Detect which cell encompasses the target text, then output its [x, y] center coordinate. 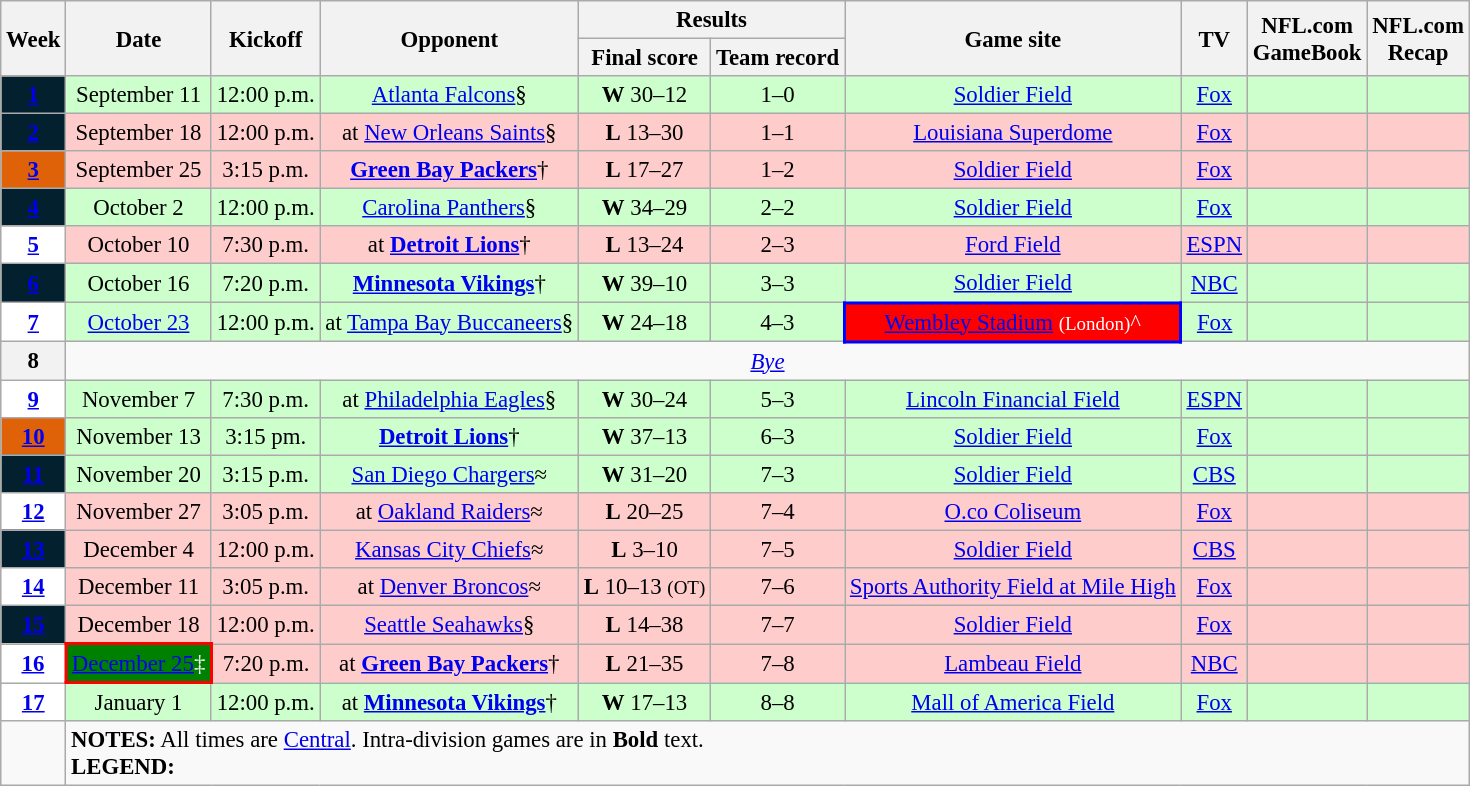
W 30–12 [644, 95]
San Diego Chargers≈ [449, 474]
L 20–25 [644, 512]
W 31–20 [644, 474]
January 1 [139, 702]
Carolina Panthers§ [449, 208]
TV [1214, 38]
December 18 [139, 624]
November 7 [139, 399]
Mall of America Field [1014, 702]
December 25‡ [139, 664]
W 37–13 [644, 436]
12 [34, 512]
13 [34, 549]
2–3 [778, 245]
7 [34, 322]
Ford Field [1014, 245]
L 14–38 [644, 624]
Louisiana Superdome [1014, 133]
10 [34, 436]
L 13–30 [644, 133]
Seattle Seahawks§ [449, 624]
1–1 [778, 133]
3:15 pm. [266, 436]
November 27 [139, 512]
October 23 [139, 322]
October 2 [139, 208]
Sports Authority Field at Mile High [1014, 587]
November 13 [139, 436]
Date [139, 38]
at Minnesota Vikings† [449, 702]
6 [34, 283]
1–2 [778, 170]
L 10–13 (OT) [644, 587]
Kansas City Chiefs≈ [449, 549]
6–3 [778, 436]
at Detroit Lions† [449, 245]
Wembley Stadium (London)^ [1014, 322]
Opponent [449, 38]
at Tampa Bay Buccaneers§ [449, 322]
4–3 [778, 322]
W 17–13 [644, 702]
Final score [644, 58]
NFL.comRecap [1418, 38]
7–4 [778, 512]
at Denver Broncos≈ [449, 587]
September 25 [139, 170]
L 21–35 [644, 664]
7–7 [778, 624]
NOTES: All times are Central. Intra-division games are in Bold text.LEGEND: [768, 754]
7–3 [778, 474]
5 [34, 245]
October 16 [139, 283]
7–8 [778, 664]
7–6 [778, 587]
December 4 [139, 549]
NFL.comGameBook [1306, 38]
Results [711, 20]
L 17–27 [644, 170]
at Green Bay Packers† [449, 664]
16 [34, 664]
2 [34, 133]
Minnesota Vikings† [449, 283]
8 [34, 361]
Kickoff [266, 38]
1 [34, 95]
at Oakland Raiders≈ [449, 512]
14 [34, 587]
Lambeau Field [1014, 664]
W 39–10 [644, 283]
W 34–29 [644, 208]
L 3–10 [644, 549]
September 11 [139, 95]
11 [34, 474]
L 13–24 [644, 245]
2–2 [778, 208]
1–0 [778, 95]
4 [34, 208]
at New Orleans Saints§ [449, 133]
Team record [778, 58]
Atlanta Falcons§ [449, 95]
W 30–24 [644, 399]
November 20 [139, 474]
at Philadelphia Eagles§ [449, 399]
O.co Coliseum [1014, 512]
Week [34, 38]
7–5 [778, 549]
Lincoln Financial Field [1014, 399]
Bye [768, 361]
December 11 [139, 587]
September 18 [139, 133]
17 [34, 702]
W 24–18 [644, 322]
15 [34, 624]
Game site [1014, 38]
October 10 [139, 245]
Green Bay Packers† [449, 170]
8–8 [778, 702]
Detroit Lions† [449, 436]
3 [34, 170]
5–3 [778, 399]
3–3 [778, 283]
9 [34, 399]
